From the cell containing the given text, extract its center point as [X, Y] coordinate. 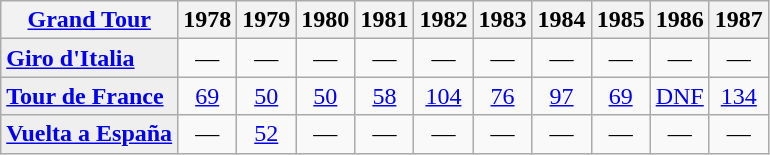
1980 [326, 20]
1984 [562, 20]
104 [444, 96]
1985 [620, 20]
1982 [444, 20]
Tour de France [90, 96]
76 [502, 96]
58 [384, 96]
1986 [680, 20]
1987 [738, 20]
DNF [680, 96]
1983 [502, 20]
1978 [208, 20]
52 [266, 134]
Giro d'Italia [90, 58]
Grand Tour [90, 20]
97 [562, 96]
134 [738, 96]
Vuelta a España [90, 134]
1979 [266, 20]
1981 [384, 20]
